Provide the (x, y) coordinate of the cell's center where the given text is located.  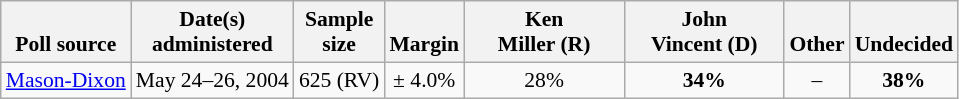
625 (RV) (340, 80)
Date(s)administered (212, 32)
Samplesize (340, 32)
38% (904, 80)
± 4.0% (424, 80)
Undecided (904, 32)
JohnVincent (D) (704, 32)
Mason-Dixon (66, 80)
Other (816, 32)
34% (704, 80)
Margin (424, 32)
May 24–26, 2004 (212, 80)
– (816, 80)
KenMiller (R) (544, 32)
Poll source (66, 32)
28% (544, 80)
